Find where the given text appears and provide that cell's center as (X, Y) coordinate. 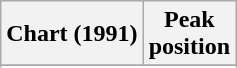
Peakposition (189, 34)
Chart (1991) (72, 34)
